Return (x, y) of the center of cell containing provided text 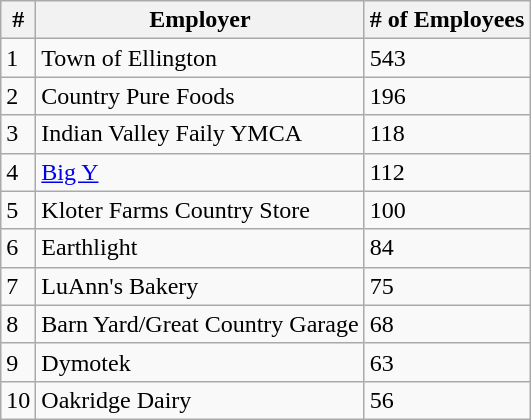
Country Pure Foods (200, 96)
Barn Yard/Great Country Garage (200, 324)
3 (18, 134)
68 (447, 324)
56 (447, 400)
75 (447, 286)
84 (447, 248)
7 (18, 286)
Earthlight (200, 248)
4 (18, 172)
1 (18, 58)
5 (18, 210)
2 (18, 96)
Employer (200, 20)
Dymotek (200, 362)
Town of Ellington (200, 58)
Big Y (200, 172)
# of Employees (447, 20)
196 (447, 96)
Oakridge Dairy (200, 400)
118 (447, 134)
8 (18, 324)
Indian Valley Faily YMCA (200, 134)
10 (18, 400)
9 (18, 362)
63 (447, 362)
Kloter Farms Country Store (200, 210)
6 (18, 248)
543 (447, 58)
LuAnn's Bakery (200, 286)
112 (447, 172)
100 (447, 210)
# (18, 20)
